Capture the cell that displays the provided text and extract its (X, Y) central coordinate. 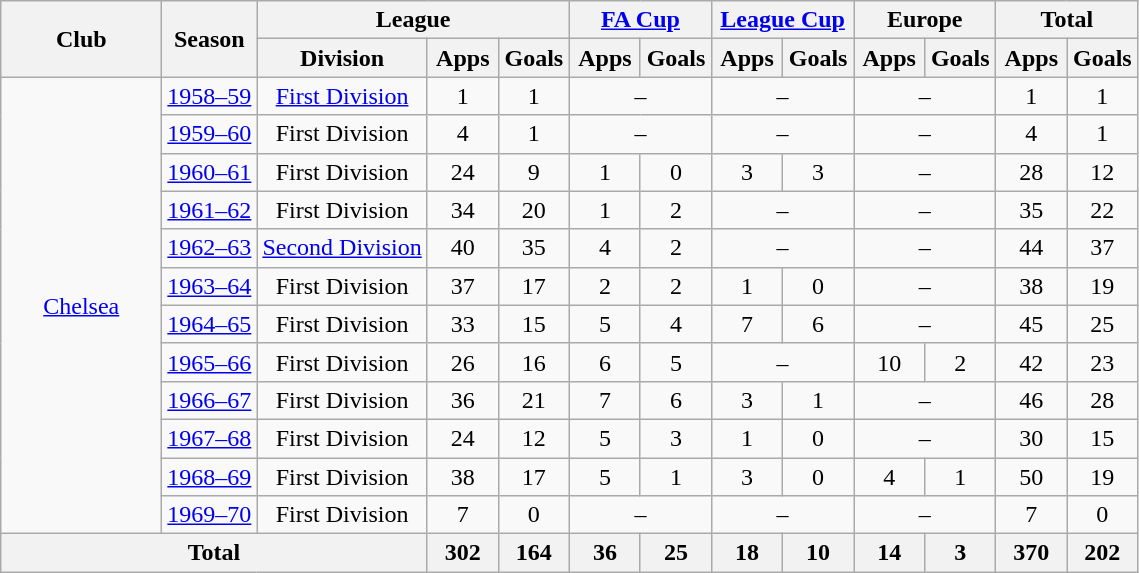
370 (1032, 553)
9 (534, 172)
23 (1102, 362)
50 (1032, 477)
20 (534, 210)
22 (1102, 210)
33 (462, 324)
1958–59 (210, 96)
League (414, 20)
14 (890, 553)
45 (1032, 324)
1959–60 (210, 134)
1960–61 (210, 172)
Chelsea (82, 306)
40 (462, 248)
1966–67 (210, 400)
202 (1102, 553)
302 (462, 553)
League Cup (783, 20)
18 (748, 553)
46 (1032, 400)
Season (210, 39)
1968–69 (210, 477)
21 (534, 400)
FA Cup (640, 20)
34 (462, 210)
1961–62 (210, 210)
30 (1032, 438)
1965–66 (210, 362)
164 (534, 553)
26 (462, 362)
Division (342, 58)
Club (82, 39)
Europe (925, 20)
42 (1032, 362)
1967–68 (210, 438)
1963–64 (210, 286)
1964–65 (210, 324)
1962–63 (210, 248)
Second Division (342, 248)
1969–70 (210, 515)
44 (1032, 248)
16 (534, 362)
